Provide the (x, y) coordinate of the cell's center where the given text is located.  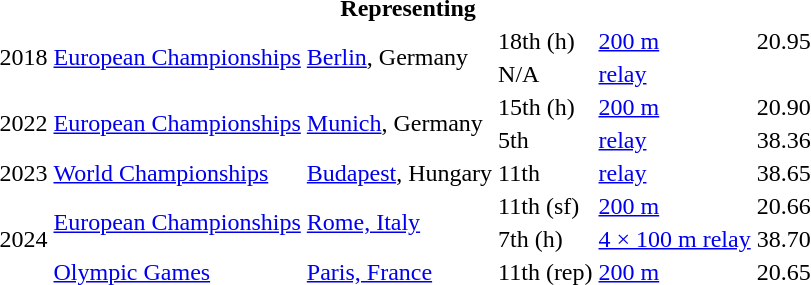
Berlin, Germany (399, 58)
Munich, Germany (399, 124)
7th (h) (546, 239)
5th (546, 140)
N/A (546, 74)
15th (h) (546, 107)
4 × 100 m relay (674, 239)
World Championships (177, 173)
Budapest, Hungary (399, 173)
11th (sf) (546, 206)
11th (546, 173)
Rome, Italy (399, 222)
18th (h) (546, 41)
